Identify which cell holds the provided text, then report its [x, y] central coordinate. 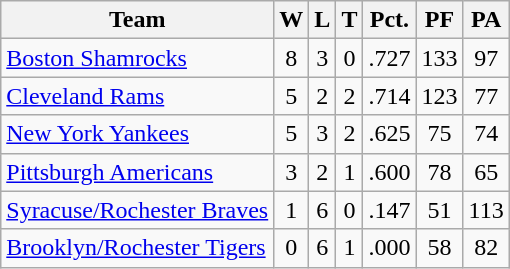
113 [486, 210]
133 [440, 58]
Pittsburgh Americans [138, 172]
.625 [390, 134]
.147 [390, 210]
.727 [390, 58]
Pct. [390, 20]
W [292, 20]
PF [440, 20]
Brooklyn/Rochester Tigers [138, 248]
.000 [390, 248]
123 [440, 96]
Boston Shamrocks [138, 58]
65 [486, 172]
74 [486, 134]
77 [486, 96]
L [322, 20]
51 [440, 210]
PA [486, 20]
8 [292, 58]
97 [486, 58]
82 [486, 248]
58 [440, 248]
.714 [390, 96]
New York Yankees [138, 134]
Syracuse/Rochester Braves [138, 210]
Cleveland Rams [138, 96]
75 [440, 134]
T [350, 20]
Team [138, 20]
78 [440, 172]
.600 [390, 172]
